Return the [x, y] coordinate for the center point of the cell that contains the specified text.  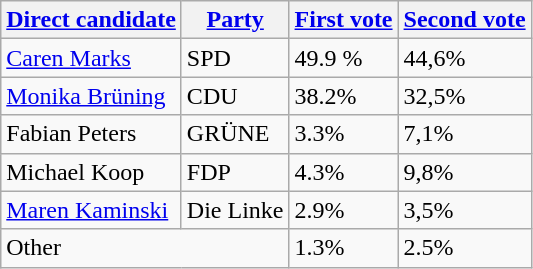
CDU [235, 96]
SPD [235, 58]
GRÜNE [235, 134]
Caren Marks [92, 58]
Die Linke [235, 210]
3.3% [344, 134]
FDP [235, 172]
Direct candidate [92, 20]
Michael Koop [92, 172]
32,5% [464, 96]
2.5% [464, 248]
Fabian Peters [92, 134]
38.2% [344, 96]
Other [145, 248]
7,1% [464, 134]
44,6% [464, 58]
First vote [344, 20]
4.3% [344, 172]
2.9% [344, 210]
49.9 % [344, 58]
Party [235, 20]
1.3% [344, 248]
Second vote [464, 20]
3,5% [464, 210]
9,8% [464, 172]
Monika Brüning [92, 96]
Maren Kaminski [92, 210]
